Search for the cell housing the specified text and yield its [X, Y] center coordinate. 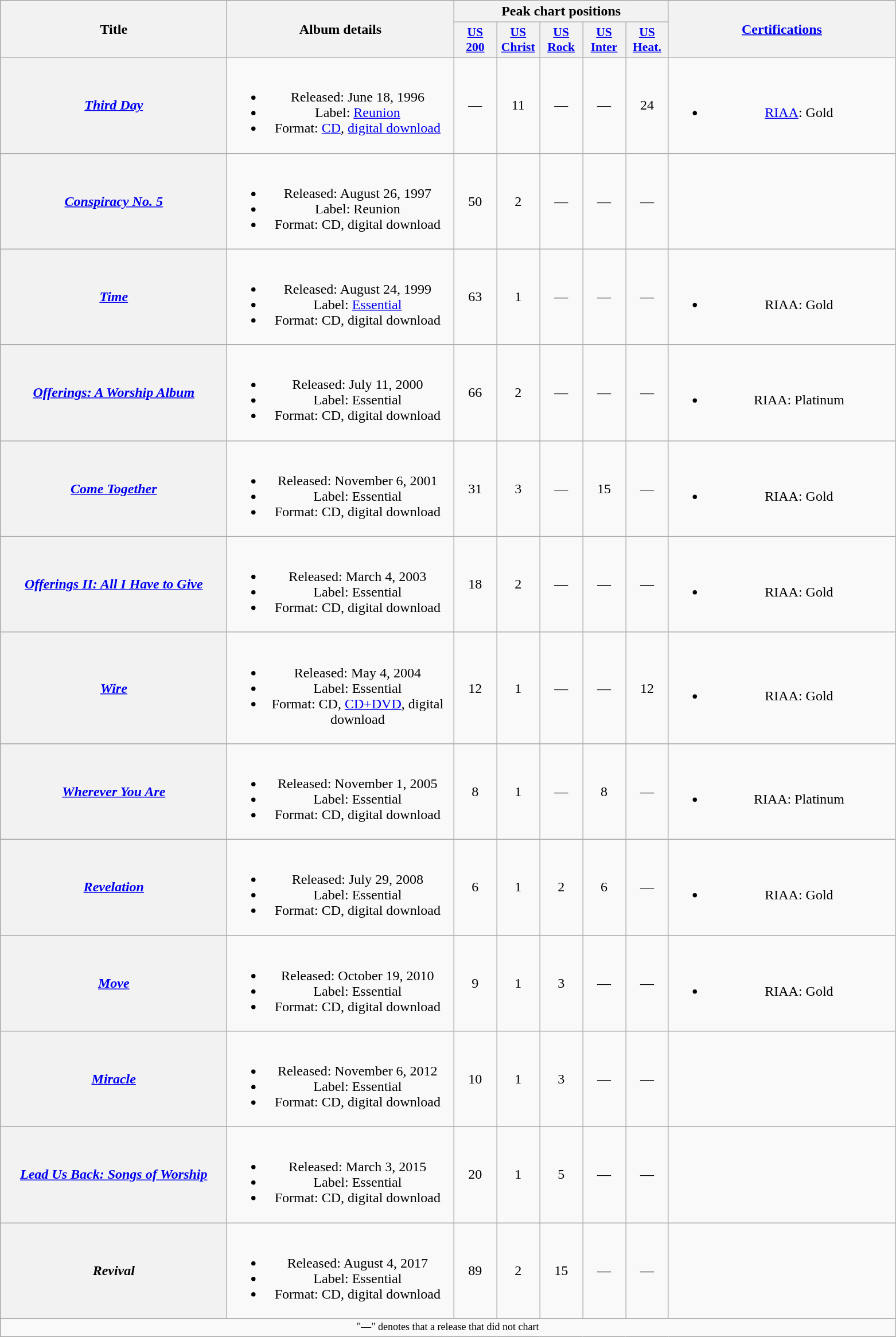
Offerings II: All I Have to Give [114, 584]
Title [114, 29]
USInter [605, 40]
"—" denotes that a release that did not chart [448, 1327]
9 [475, 983]
Released: March 3, 2015Label: EssentialFormat: CD, digital download [341, 1175]
Released: November 6, 2001Label: EssentialFormat: CD, digital download [341, 489]
Peak chart positions [561, 11]
31 [475, 489]
24 [647, 106]
Conspiracy No. 5 [114, 201]
63 [475, 297]
11 [519, 106]
USChrist [519, 40]
Released: August 24, 1999Label: EssentialFormat: CD, digital download [341, 297]
Released: June 18, 1996Label: ReunionFormat: CD, digital download [341, 106]
Wire [114, 688]
USHeat. [647, 40]
Third Day [114, 106]
50 [475, 201]
89 [475, 1271]
Released: March 4, 2003Label: EssentialFormat: CD, digital download [341, 584]
Released: November 1, 2005Label: EssentialFormat: CD, digital download [341, 792]
Revelation [114, 887]
Released: May 4, 2004Label: EssentialFormat: CD, CD+DVD, digital download [341, 688]
Released: November 6, 2012Label: EssentialFormat: CD, digital download [341, 1079]
Come Together [114, 489]
Released: July 11, 2000Label: EssentialFormat: CD, digital download [341, 392]
Released: July 29, 2008Label: EssentialFormat: CD, digital download [341, 887]
18 [475, 584]
Move [114, 983]
Revival [114, 1271]
Released: August 26, 1997Label: ReunionFormat: CD, digital download [341, 201]
Miracle [114, 1079]
Released: August 4, 2017Label: EssentialFormat: CD, digital download [341, 1271]
Album details [341, 29]
Wherever You Are [114, 792]
5 [561, 1175]
Lead Us Back: Songs of Worship [114, 1175]
10 [475, 1079]
Offerings: A Worship Album [114, 392]
Time [114, 297]
US200 [475, 40]
66 [475, 392]
Certifications [781, 29]
20 [475, 1175]
USRock [561, 40]
Released: October 19, 2010Label: EssentialFormat: CD, digital download [341, 983]
